Provide the [x, y] coordinate of the cell's center where the given text is located.  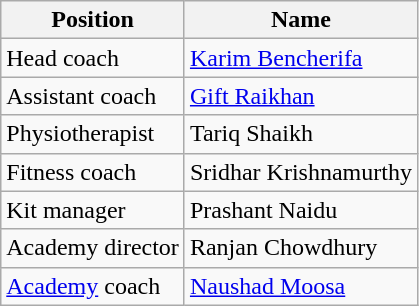
Kit manager [93, 210]
Position [93, 20]
Karim Bencherifa [300, 58]
Prashant Naidu [300, 210]
Fitness coach [93, 172]
Physiotherapist [93, 134]
Ranjan Chowdhury [300, 248]
Naushad Moosa [300, 286]
Gift Raikhan [300, 96]
Assistant coach [93, 96]
Head coach [93, 58]
Sridhar Krishnamurthy [300, 172]
Tariq Shaikh [300, 134]
Academy coach [93, 286]
Academy director [93, 248]
Name [300, 20]
